Return [X, Y] of the center of cell containing provided text 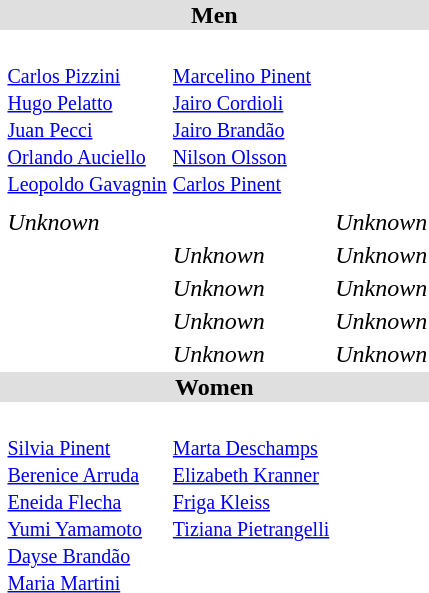
Women [214, 387]
Men [214, 15]
Marcelino PinentJairo CordioliJairo BrandãoNilson OlssonCarlos Pinent [250, 116]
Carlos PizziniHugo PelattoJuan PecciOrlando AucielloLeopoldo Gavagnin [87, 116]
